For the text-containing cell, return its midpoint in [x, y] coordinate format. 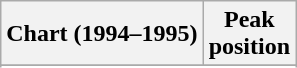
Peakposition [249, 34]
Chart (1994–1995) [102, 34]
